Return (X, Y) of the center of cell containing provided text 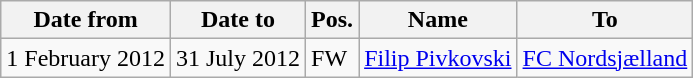
To (605, 20)
Pos. (332, 20)
Date from (86, 20)
31 July 2012 (238, 58)
Filip Pivkovski (438, 58)
Date to (238, 20)
FW (332, 58)
Name (438, 20)
FC Nordsjælland (605, 58)
1 February 2012 (86, 58)
